Scan for the cell matching the given text and deliver its (x, y) coordinate at center. 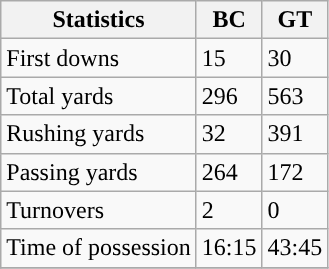
43:45 (295, 248)
2 (229, 210)
Passing yards (99, 172)
32 (229, 134)
391 (295, 134)
BC (229, 20)
GT (295, 20)
172 (295, 172)
Rushing yards (99, 134)
First downs (99, 58)
Time of possession (99, 248)
563 (295, 96)
264 (229, 172)
Statistics (99, 20)
296 (229, 96)
Total yards (99, 96)
0 (295, 210)
15 (229, 58)
30 (295, 58)
Turnovers (99, 210)
16:15 (229, 248)
